For the text-containing cell, return its midpoint in (x, y) coordinate format. 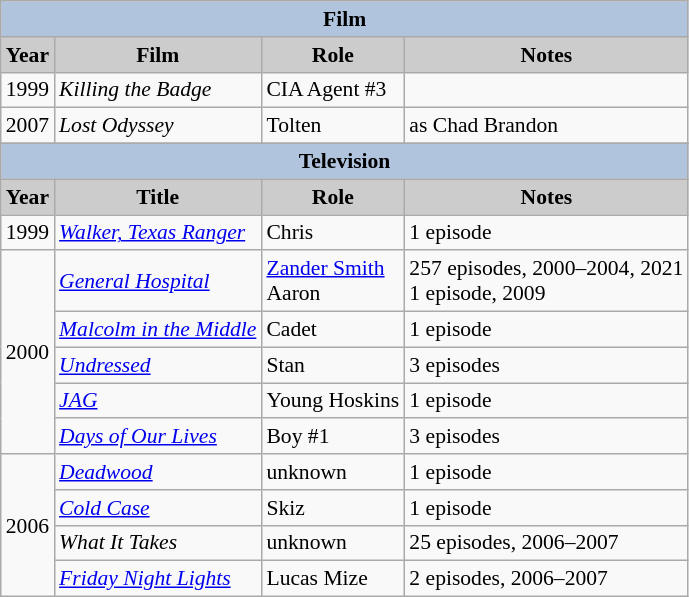
as Chad Brandon (546, 126)
Walker, Texas Ranger (158, 233)
Title (158, 197)
2 episodes, 2006–2007 (546, 579)
Boy #1 (332, 437)
General Hospital (158, 282)
CIA Agent #3 (332, 90)
Cold Case (158, 508)
Friday Night Lights (158, 579)
2007 (28, 126)
Chris (332, 233)
What It Takes (158, 543)
Cadet (332, 330)
Zander SmithAaron (332, 282)
Lucas Mize (332, 579)
2006 (28, 525)
Killing the Badge (158, 90)
Days of Our Lives (158, 437)
Television (345, 162)
Lost Odyssey (158, 126)
JAG (158, 401)
Tolten (332, 126)
Stan (332, 365)
Skiz (332, 508)
2000 (28, 353)
Deadwood (158, 472)
Malcolm in the Middle (158, 330)
Young Hoskins (332, 401)
257 episodes, 2000–2004, 20211 episode, 2009 (546, 282)
25 episodes, 2006–2007 (546, 543)
Undressed (158, 365)
